Locate the cell with the specified text and output its [x, y] center coordinate. 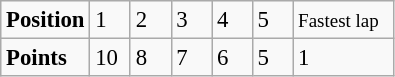
2 [150, 20]
Points [46, 58]
8 [150, 58]
10 [110, 58]
4 [232, 20]
7 [192, 58]
6 [232, 58]
Position [46, 20]
3 [192, 20]
Fastest lap [344, 20]
